Determine the (x, y) coordinate at the center of the cell enclosing the given text.  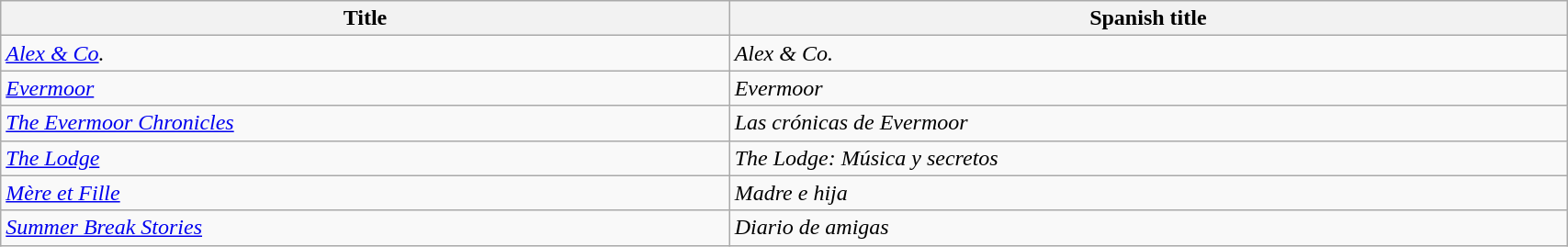
Mère et Fille (366, 193)
Title (366, 18)
Diario de amigas (1148, 228)
Summer Break Stories (366, 228)
The Evermoor Chronicles (366, 123)
Madre e hija (1148, 193)
The Lodge (366, 158)
Spanish title (1148, 18)
Las crónicas de Evermoor (1148, 123)
The Lodge: Música y secretos (1148, 158)
